Identify which cell holds the provided text, then report its [X, Y] central coordinate. 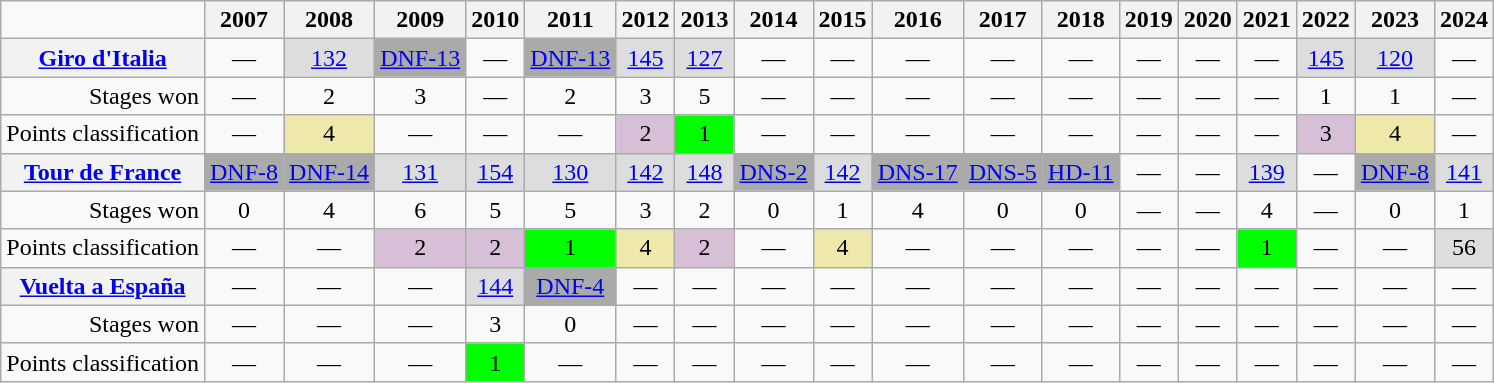
6 [420, 210]
2013 [704, 20]
2014 [774, 20]
2019 [1148, 20]
130 [570, 172]
2008 [330, 20]
DNS-5 [1002, 172]
2021 [1266, 20]
154 [496, 172]
Giro d'Italia [103, 58]
2020 [1208, 20]
2007 [244, 20]
HD-11 [1080, 172]
139 [1266, 172]
2009 [420, 20]
DNF-14 [330, 172]
2023 [1394, 20]
2018 [1080, 20]
Tour de France [103, 172]
2017 [1002, 20]
144 [496, 286]
2024 [1464, 20]
2011 [570, 20]
Vuelta a España [103, 286]
2010 [496, 20]
DNS-2 [774, 172]
2015 [842, 20]
2022 [1326, 20]
2016 [918, 20]
127 [704, 58]
141 [1464, 172]
56 [1464, 248]
DNS-17 [918, 172]
131 [420, 172]
148 [704, 172]
120 [1394, 58]
2012 [646, 20]
DNF-4 [570, 286]
132 [330, 58]
